Capture the cell that displays the provided text and extract its [X, Y] central coordinate. 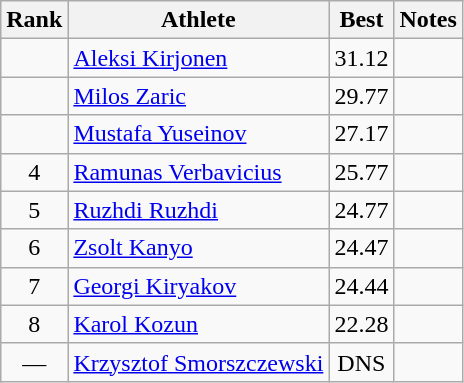
Zsolt Kanyo [198, 248]
24.44 [362, 286]
— [34, 362]
Athlete [198, 20]
Best [362, 20]
Notes [428, 20]
22.28 [362, 324]
Karol Kozun [198, 324]
5 [34, 210]
6 [34, 248]
29.77 [362, 96]
Ramunas Verbavicius [198, 172]
25.77 [362, 172]
7 [34, 286]
Ruzhdi Ruzhdi [198, 210]
24.77 [362, 210]
27.17 [362, 134]
31.12 [362, 58]
Rank [34, 20]
24.47 [362, 248]
Krzysztof Smorszczewski [198, 362]
4 [34, 172]
8 [34, 324]
Milos Zaric [198, 96]
Aleksi Kirjonen [198, 58]
Mustafa Yuseinov [198, 134]
Georgi Kiryakov [198, 286]
DNS [362, 362]
